Identify which cell holds the provided text, then report its (X, Y) central coordinate. 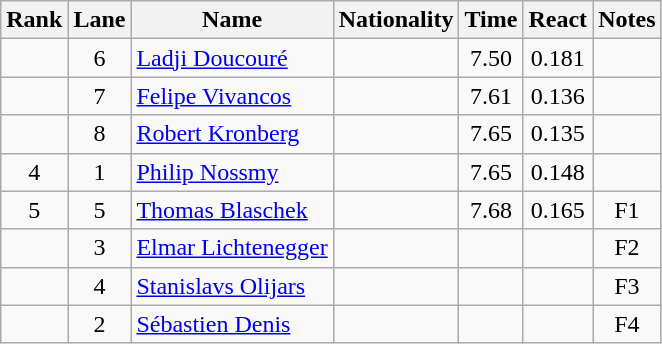
0.148 (558, 172)
7.50 (491, 58)
Felipe Vivancos (232, 96)
Sébastien Denis (232, 324)
7.68 (491, 210)
Stanislavs Olijars (232, 286)
F3 (627, 286)
3 (100, 248)
0.181 (558, 58)
Name (232, 20)
Robert Kronberg (232, 134)
7.61 (491, 96)
8 (100, 134)
7 (100, 96)
F4 (627, 324)
0.136 (558, 96)
Lane (100, 20)
2 (100, 324)
Ladji Doucouré (232, 58)
0.165 (558, 210)
Time (491, 20)
Thomas Blaschek (232, 210)
6 (100, 58)
F2 (627, 248)
F1 (627, 210)
Notes (627, 20)
Philip Nossmy (232, 172)
Rank (34, 20)
0.135 (558, 134)
Nationality (396, 20)
1 (100, 172)
React (558, 20)
Elmar Lichtenegger (232, 248)
